Detect which cell encompasses the target text, then output its [x, y] center coordinate. 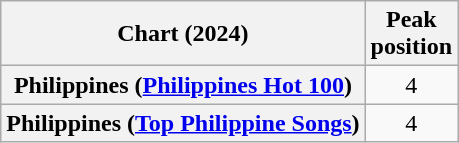
Philippines (Top Philippine Songs) [183, 123]
Philippines (Philippines Hot 100) [183, 85]
Chart (2024) [183, 34]
Peakposition [411, 34]
